For the text-containing cell, return its midpoint in (x, y) coordinate format. 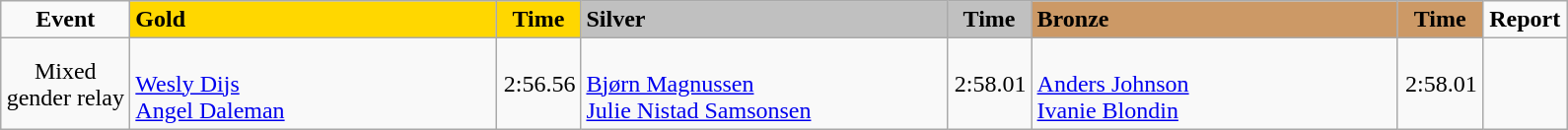
Bjørn MagnussenJulie Nistad Samsonsen (763, 84)
Wesly DijsAngel Daleman (314, 84)
Bronze (1215, 20)
Event (65, 20)
2:56.56 (538, 84)
Report (1525, 20)
Anders JohnsonIvanie Blondin (1215, 84)
Silver (763, 20)
Gold (314, 20)
Mixed gender relay (65, 84)
